Return the [x, y] coordinate for the center point of the cell that contains the specified text.  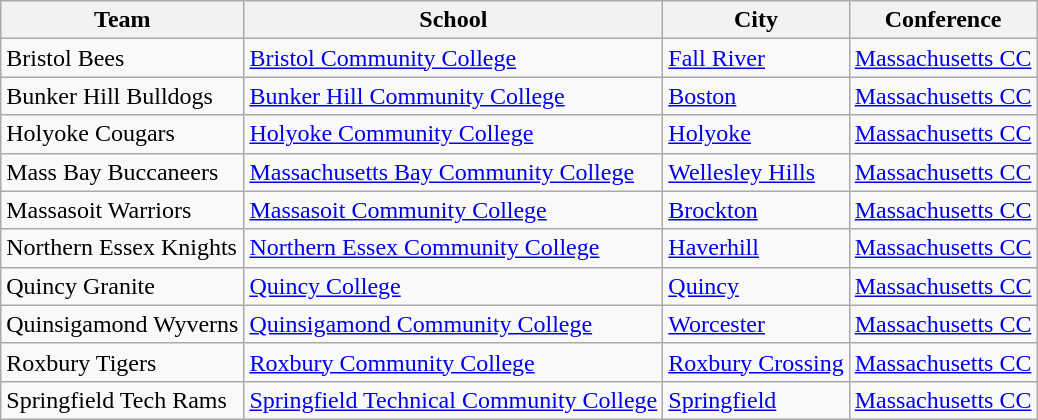
City [756, 20]
Fall River [756, 58]
Quincy [756, 286]
Quinsigamond Wyverns [122, 324]
School [454, 20]
Roxbury Tigers [122, 362]
Northern Essex Knights [122, 248]
Massasoit Community College [454, 210]
Quincy College [454, 286]
Wellesley Hills [756, 172]
Boston [756, 96]
Springfield [756, 400]
Worcester [756, 324]
Holyoke Cougars [122, 134]
Haverhill [756, 248]
Team [122, 20]
Roxbury Crossing [756, 362]
Holyoke [756, 134]
Bunker Hill Bulldogs [122, 96]
Holyoke Community College [454, 134]
Massachusetts Bay Community College [454, 172]
Quincy Granite [122, 286]
Springfield Technical Community College [454, 400]
Springfield Tech Rams [122, 400]
Massasoit Warriors [122, 210]
Quinsigamond Community College [454, 324]
Northern Essex Community College [454, 248]
Conference [943, 20]
Bristol Community College [454, 58]
Bristol Bees [122, 58]
Roxbury Community College [454, 362]
Brockton [756, 210]
Bunker Hill Community College [454, 96]
Mass Bay Buccaneers [122, 172]
